Locate the cell with the specified text and output its [X, Y] center coordinate. 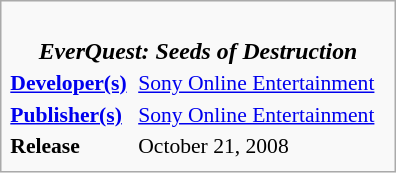
Publisher(s) [72, 114]
Developer(s) [72, 83]
EverQuest: Seeds of Destruction [198, 38]
October 21, 2008 [262, 146]
Release [72, 146]
